Determine the (X, Y) coordinate at the center of the cell enclosing the given text.  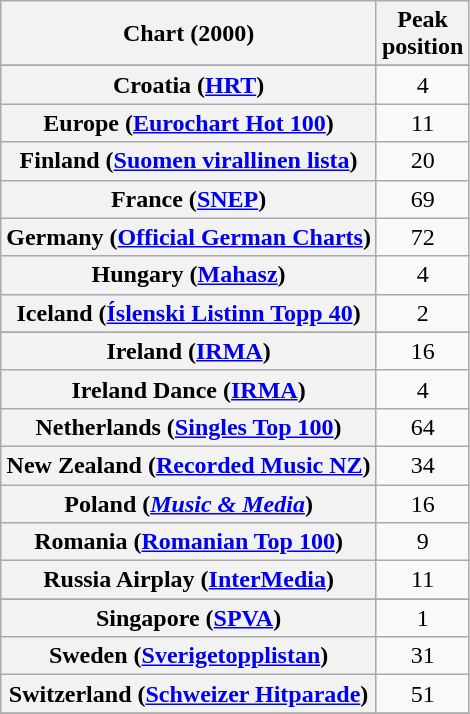
Russia Airplay (InterMedia) (189, 580)
9 (422, 542)
34 (422, 465)
Sweden (Sverigetopplistan) (189, 656)
Europe (Eurochart Hot 100) (189, 123)
New Zealand (Recorded Music NZ) (189, 465)
Peak position (422, 34)
Switzerland (Schweizer Hitparade) (189, 694)
Chart (2000) (189, 34)
31 (422, 656)
Singapore (SPVA) (189, 618)
Ireland (IRMA) (189, 351)
Poland (Music & Media) (189, 503)
2 (422, 313)
72 (422, 237)
Germany (Official German Charts) (189, 237)
Romania (Romanian Top 100) (189, 542)
France (SNEP) (189, 199)
Iceland (Íslenski Listinn Topp 40) (189, 313)
1 (422, 618)
Croatia (HRT) (189, 85)
Hungary (Mahasz) (189, 275)
64 (422, 427)
Finland (Suomen virallinen lista) (189, 161)
20 (422, 161)
Ireland Dance (IRMA) (189, 389)
69 (422, 199)
Netherlands (Singles Top 100) (189, 427)
51 (422, 694)
